Identify which cell holds the provided text, then report its (X, Y) central coordinate. 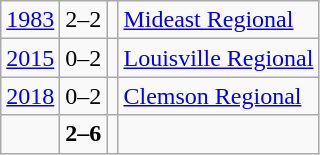
2–6 (84, 134)
Mideast Regional (218, 20)
1983 (30, 20)
Clemson Regional (218, 96)
2–2 (84, 20)
2018 (30, 96)
Louisville Regional (218, 58)
2015 (30, 58)
